Search for the cell housing the specified text and yield its (x, y) center coordinate. 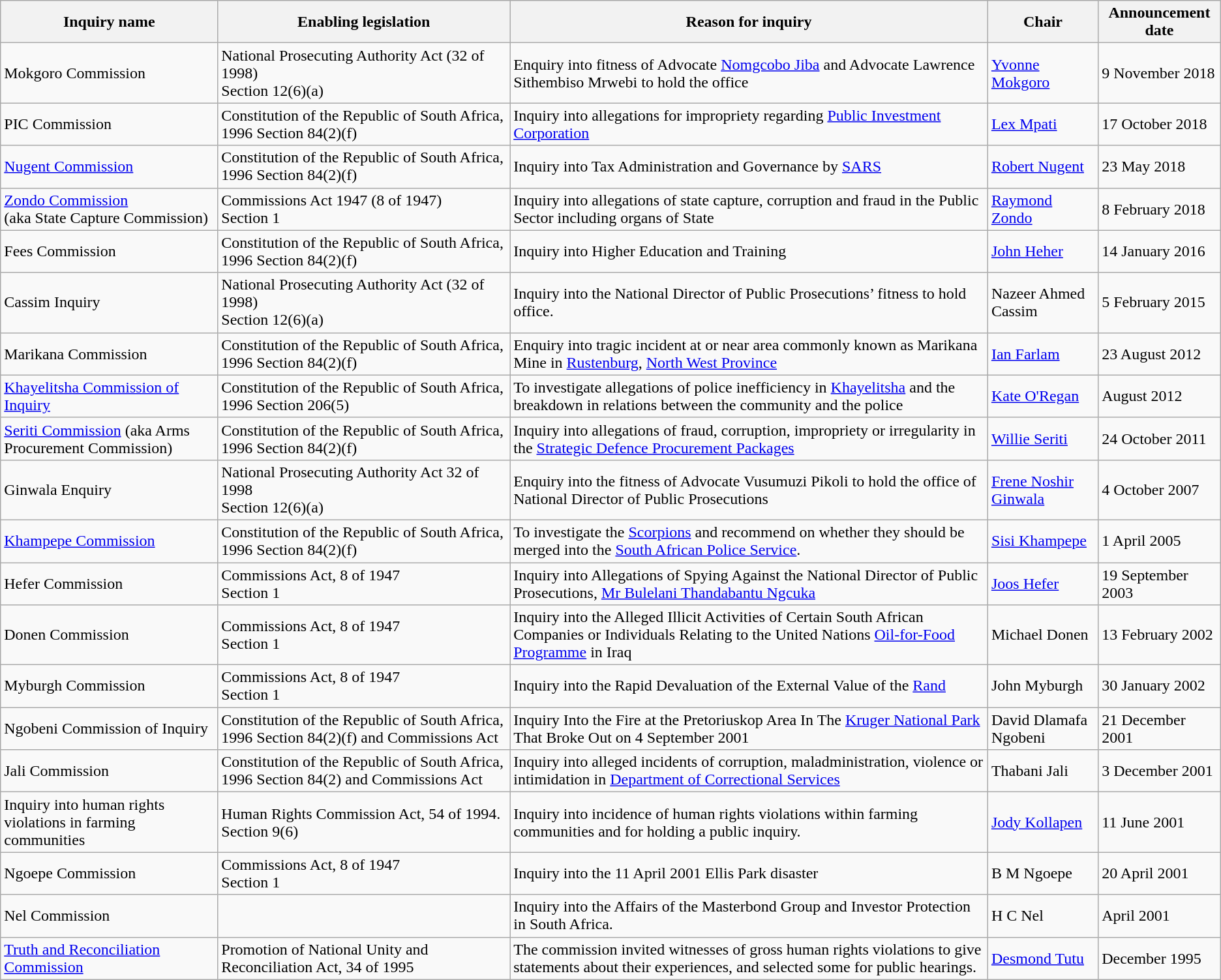
Inquiry into allegations of state capture, corruption and fraud in the Public Sector including organs of State (749, 209)
Khampepe Commission (110, 541)
Inquiry into incidence of human rights violations within farming communities and for holding a public inquiry. (749, 822)
Commissions Act 1947 (8 of 1947)Section 1 (364, 209)
17 October 2018 (1160, 124)
Enquiry into tragic incident at or near area commonly known as Marikana Mine in Rustenburg, North West Province (749, 353)
B M Ngoepe (1042, 874)
Nugent Commission (110, 167)
Inquiry into the Rapid Devaluation of the External Value of the Rand (749, 686)
H C Nel (1042, 915)
Ngobeni Commission of Inquiry (110, 729)
Fees Commission (110, 252)
National Prosecuting Authority Act 32 of 1998Section 12(6)(a) (364, 490)
Announcement date (1160, 22)
Inquiry into alleged incidents of corruption, maladministration, violence or intimidation in Department of Correctional Services (749, 771)
21 December 2001 (1160, 729)
Inquiry into the 11 April 2001 Ellis Park disaster (749, 874)
23 August 2012 (1160, 353)
Chair (1042, 22)
Joos Hefer (1042, 583)
Mokgoro Commission (110, 73)
David Dlamafa Ngobeni (1042, 729)
Enquiry into fitness of Advocate Nomgcobo Jiba and Advocate Lawrence Sithembiso Mrwebi to hold the office (749, 73)
Sisi Khampepe (1042, 541)
Donen Commission (110, 635)
Inquiry Into the Fire at the Pretoriuskop Area In The Kruger National Park That Broke Out on 4 September 2001 (749, 729)
3 December 2001 (1160, 771)
1 April 2005 (1160, 541)
Constitution of the Republic of South Africa, 1996 Section 84(2)(f) and Commissions Act (364, 729)
Myburgh Commission (110, 686)
Inquiry into Higher Education and Training (749, 252)
Zondo Commission(aka State Capture Commission) (110, 209)
Enquiry into the fitness of Advocate Vusumuzi Pikoli to hold the office of National Director of Public Prosecutions (749, 490)
The commission invited witnesses of gross human rights violations to give statements about their experiences, and selected some for public hearings. (749, 958)
14 January 2016 (1160, 252)
9 November 2018 (1160, 73)
Lex Mpati (1042, 124)
Khayelitsha Commission of Inquiry (110, 396)
Willie Seriti (1042, 438)
Ian Farlam (1042, 353)
Raymond Zondo (1042, 209)
11 June 2001 (1160, 822)
Cassim Inquiry (110, 303)
Inquiry name (110, 22)
Frene Noshir Ginwala (1042, 490)
Enabling legislation (364, 22)
Inquiry into Allegations of Spying Against the National Director of Public Prosecutions, Mr Bulelani Thandabantu Ngcuka (749, 583)
Hefer Commission (110, 583)
Seriti Commission (aka Arms Procurement Commission) (110, 438)
23 May 2018 (1160, 167)
Kate O'Regan (1042, 396)
Robert Nugent (1042, 167)
13 February 2002 (1160, 635)
Constitution of the Republic of South Africa, 1996 Section 206(5) (364, 396)
Inquiry into allegations of fraud, corruption, impropriety or irregularity in the Strategic Defence Procurement Packages (749, 438)
John Myburgh (1042, 686)
Inquiry into the Affairs of the Masterbond Group and Investor Protection in South Africa. (749, 915)
Jali Commission (110, 771)
Yvonne Mokgoro (1042, 73)
December 1995 (1160, 958)
Marikana Commission (110, 353)
April 2001 (1160, 915)
Inquiry into allegations for impropriety regarding Public Investment Corporation (749, 124)
4 October 2007 (1160, 490)
Truth and Reconciliation Commission (110, 958)
24 October 2011 (1160, 438)
20 April 2001 (1160, 874)
Constitution of the Republic of South Africa, 1996 Section 84(2) and Commissions Act (364, 771)
August 2012 (1160, 396)
Human Rights Commission Act, 54 of 1994. Section 9(6) (364, 822)
Reason for inquiry (749, 22)
Ngoepe Commission (110, 874)
To investigate allegations of police inefficiency in Khayelitsha and the breakdown in relations between the community and the police (749, 396)
5 February 2015 (1160, 303)
To investigate the Scorpions and recommend on whether they should be merged into the South African Police Service. (749, 541)
Ginwala Enquiry (110, 490)
Inquiry into human rights violations in farming communities (110, 822)
Promotion of National Unity and Reconciliation Act, 34 of 1995 (364, 958)
Inquiry into Tax Administration and Governance by SARS (749, 167)
Desmond Tutu (1042, 958)
John Heher (1042, 252)
Nazeer Ahmed Cassim (1042, 303)
Jody Kollapen (1042, 822)
30 January 2002 (1160, 686)
Inquiry into the National Director of Public Prosecutions’ fitness to hold office. (749, 303)
PIC Commission (110, 124)
19 September 2003 (1160, 583)
Nel Commission (110, 915)
Michael Donen (1042, 635)
8 February 2018 (1160, 209)
Thabani Jali (1042, 771)
